Scan for the cell matching the given text and deliver its [x, y] coordinate at center. 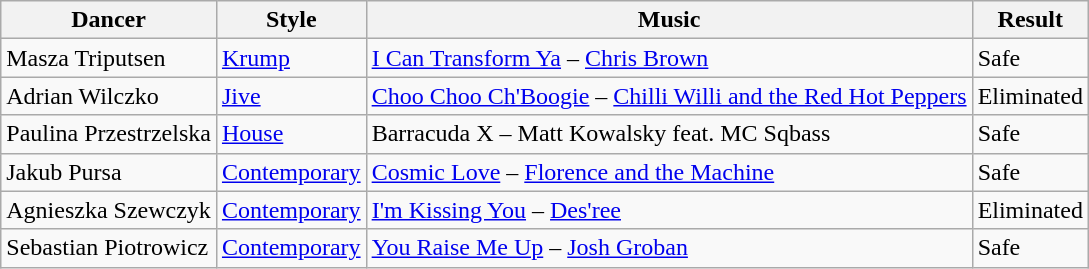
Dancer [109, 20]
Sebastian Piotrowicz [109, 248]
Krump [291, 58]
I Can Transform Ya – Chris Brown [669, 58]
Music [669, 20]
Style [291, 20]
Paulina Przestrzelska [109, 134]
Choo Choo Ch'Boogie – Chilli Willi and the Red Hot Peppers [669, 96]
Adrian Wilczko [109, 96]
You Raise Me Up – Josh Groban [669, 248]
I'm Kissing You – Des'ree [669, 210]
Agnieszka Szewczyk [109, 210]
Result [1030, 20]
Jakub Pursa [109, 172]
Jive [291, 96]
Masza Triputsen [109, 58]
Cosmic Love – Florence and the Machine [669, 172]
House [291, 134]
Barracuda X – Matt Kowalsky feat. MC Sqbass [669, 134]
